Find where the given text appears and provide that cell's center as (X, Y) coordinate. 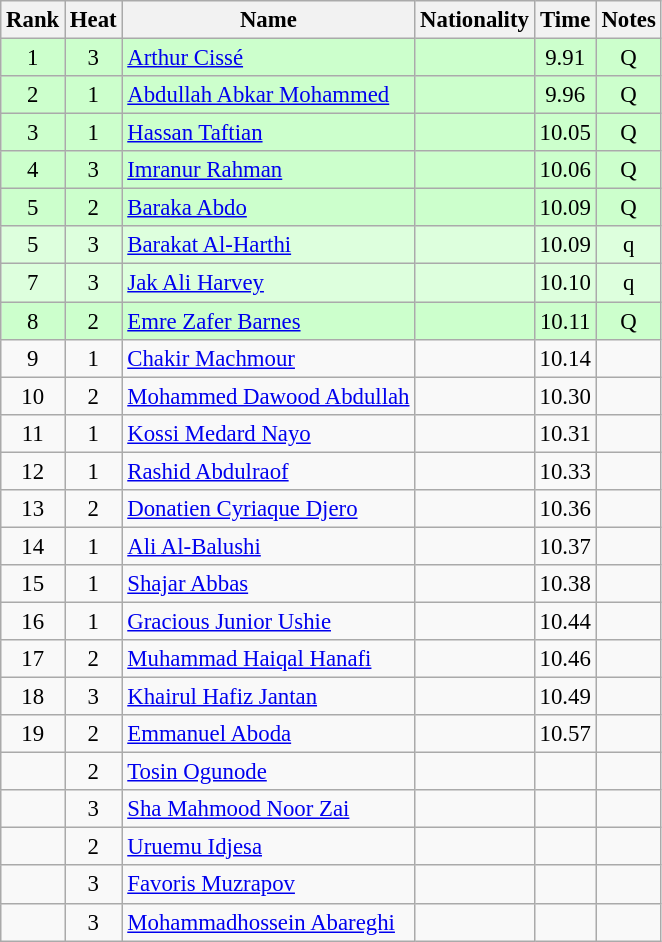
10.44 (565, 621)
9.96 (565, 95)
10.46 (565, 659)
4 (33, 170)
Shajar Abbas (268, 584)
19 (33, 734)
10.10 (565, 283)
10.36 (565, 509)
Rashid Abdulraof (268, 471)
10.57 (565, 734)
10.49 (565, 697)
10.11 (565, 321)
8 (33, 321)
Notes (628, 20)
11 (33, 433)
13 (33, 509)
Time (565, 20)
Hassan Taftian (268, 133)
10.37 (565, 546)
Abdullah Abkar Mohammed (268, 95)
10.05 (565, 133)
Uruemu Idjesa (268, 847)
Ali Al-Balushi (268, 546)
Tosin Ogunode (268, 772)
Kossi Medard Nayo (268, 433)
Jak Ali Harvey (268, 283)
Mohammadhossein Abareghi (268, 922)
9.91 (565, 58)
17 (33, 659)
7 (33, 283)
Emre Zafer Barnes (268, 321)
9 (33, 358)
10.33 (565, 471)
Heat (94, 20)
Gracious Junior Ushie (268, 621)
Baraka Abdo (268, 208)
Nationality (474, 20)
Khairul Hafiz Jantan (268, 697)
Donatien Cyriaque Djero (268, 509)
Barakat Al-Harthi (268, 245)
10.31 (565, 433)
10 (33, 396)
16 (33, 621)
Favoris Muzrapov (268, 885)
Muhammad Haiqal Hanafi (268, 659)
10.14 (565, 358)
Arthur Cissé (268, 58)
Mohammed Dawood Abdullah (268, 396)
Rank (33, 20)
Emmanuel Aboda (268, 734)
12 (33, 471)
Chakir Machmour (268, 358)
Sha Mahmood Noor Zai (268, 809)
15 (33, 584)
Imranur Rahman (268, 170)
18 (33, 697)
Name (268, 20)
10.38 (565, 584)
10.06 (565, 170)
14 (33, 546)
10.30 (565, 396)
